Return (X, Y) of the center of cell containing provided text 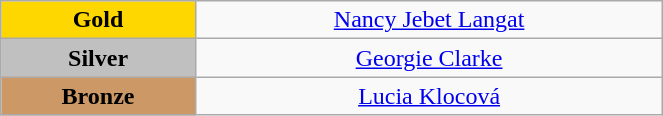
Georgie Clarke (428, 58)
Nancy Jebet Langat (428, 20)
Lucia Klocová (428, 96)
Silver (98, 58)
Bronze (98, 96)
Gold (98, 20)
